Return the [X, Y] coordinate for the center point of the cell that contains the specified text.  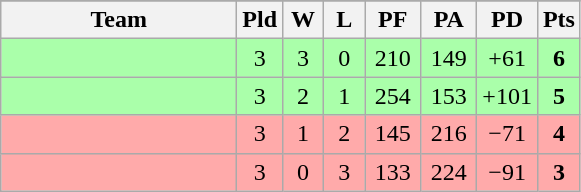
−91 [508, 172]
133 [393, 172]
−71 [508, 134]
PA [449, 20]
145 [393, 134]
W [304, 20]
Team [119, 20]
L [344, 20]
+61 [508, 58]
254 [393, 96]
210 [393, 58]
6 [558, 58]
216 [449, 134]
149 [449, 58]
4 [558, 134]
5 [558, 96]
+101 [508, 96]
Pld [260, 20]
PD [508, 20]
224 [449, 172]
Pts [558, 20]
153 [449, 96]
PF [393, 20]
